Detect which cell encompasses the target text, then output its [X, Y] center coordinate. 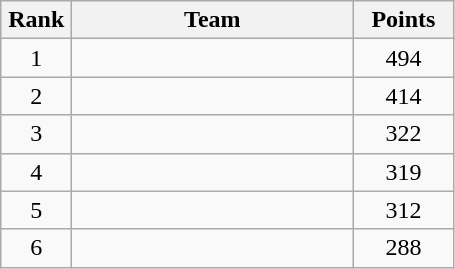
Points [404, 20]
414 [404, 96]
322 [404, 134]
3 [36, 134]
6 [36, 248]
5 [36, 210]
Rank [36, 20]
1 [36, 58]
494 [404, 58]
Team [212, 20]
312 [404, 210]
319 [404, 172]
2 [36, 96]
4 [36, 172]
288 [404, 248]
